Detect which cell encompasses the target text, then output its [x, y] center coordinate. 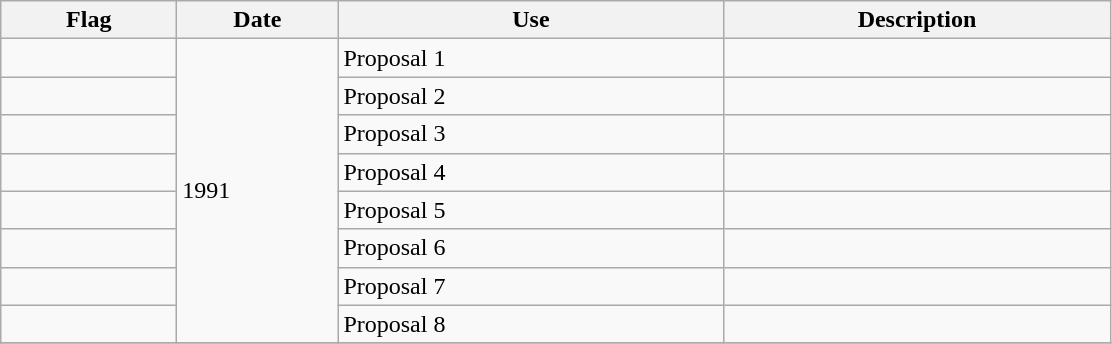
Flag [89, 20]
Proposal 1 [531, 58]
Proposal 5 [531, 210]
Proposal 8 [531, 324]
Date [258, 20]
Use [531, 20]
Proposal 4 [531, 172]
1991 [258, 191]
Proposal 6 [531, 248]
Description [917, 20]
Proposal 2 [531, 96]
Proposal 3 [531, 134]
Proposal 7 [531, 286]
